Determine the (x, y) coordinate at the center of the cell enclosing the given text.  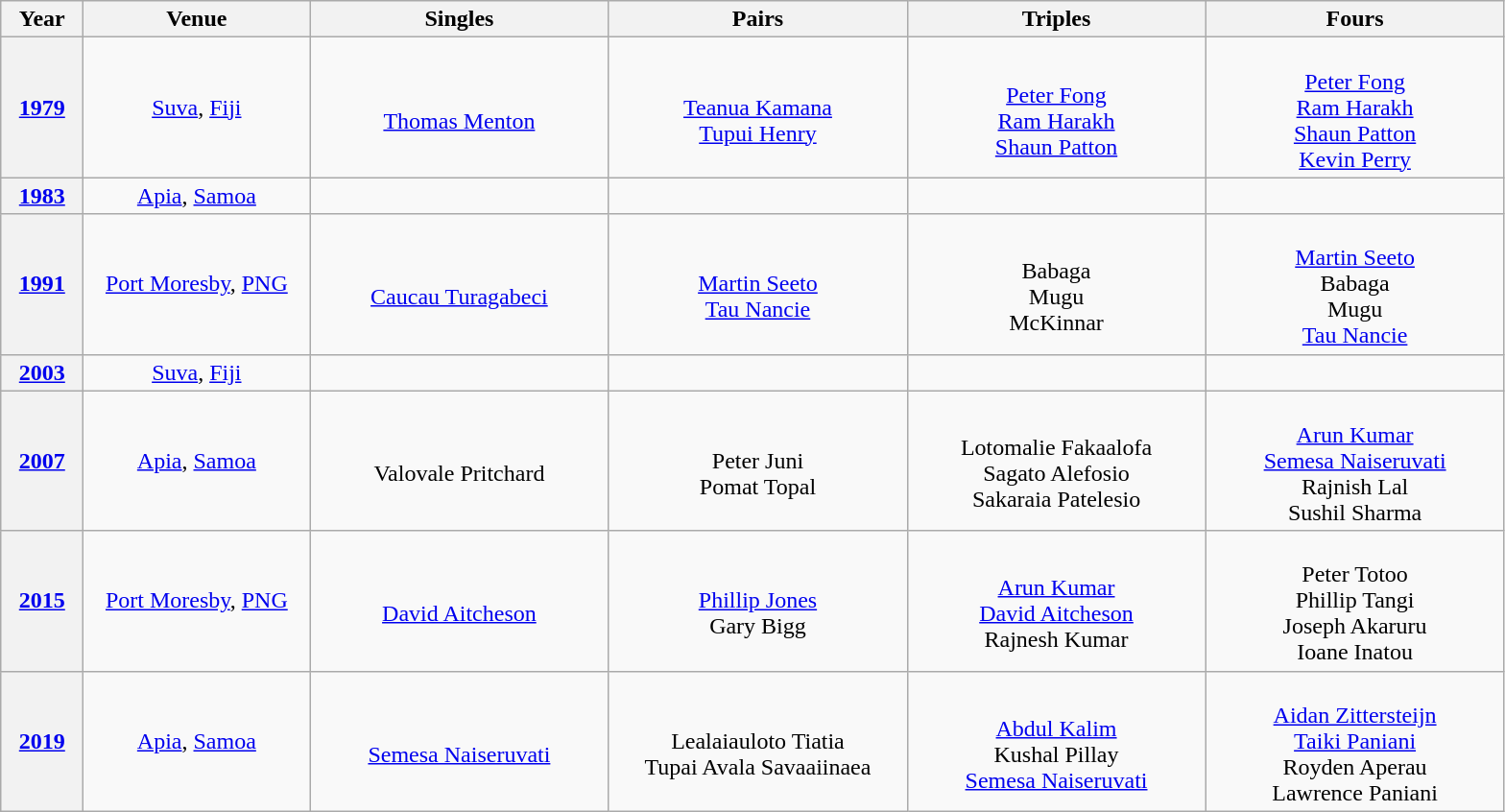
Arun KumarDavid AitchesonRajnesh Kumar (1056, 601)
Fours (1355, 19)
Singles (459, 19)
Martin SeetoBabagaMuguTau Nancie (1355, 284)
Teanua KamanaTupui Henry (758, 107)
2003 (42, 372)
2019 (42, 741)
Thomas Menton (459, 107)
1979 (42, 107)
Arun KumarSemesa NaiseruvatiRajnish LalSushil Sharma (1355, 461)
David Aitcheson (459, 601)
Semesa Naiseruvati (459, 741)
2007 (42, 461)
Lotomalie FakaalofaSagato AlefosioSakaraia Patelesio (1056, 461)
Peter FongRam HarakhShaun Patton (1056, 107)
BabagaMuguMcKinnar (1056, 284)
1991 (42, 284)
Peter TotooPhillip TangiJoseph Akaruru Ioane Inatou (1355, 601)
1983 (42, 196)
Peter FongRam HarakhShaun PattonKevin Perry (1355, 107)
Pairs (758, 19)
Abdul KalimKushal PillaySemesa Naiseruvati (1056, 741)
Valovale Pritchard (459, 461)
Phillip JonesGary Bigg (758, 601)
Year (42, 19)
Venue (197, 19)
Triples (1056, 19)
Peter JuniPomat Topal (758, 461)
Martin SeetoTau Nancie (758, 284)
Lealaiauloto TiatiaTupai Avala Savaaiinaea (758, 741)
Aidan ZittersteijnTaiki PanianiRoyden AperauLawrence Paniani (1355, 741)
2015 (42, 601)
Caucau Turagabeci (459, 284)
